Pinpoint the cell where the given text exists, returning its [x, y] midpoint coordinate. 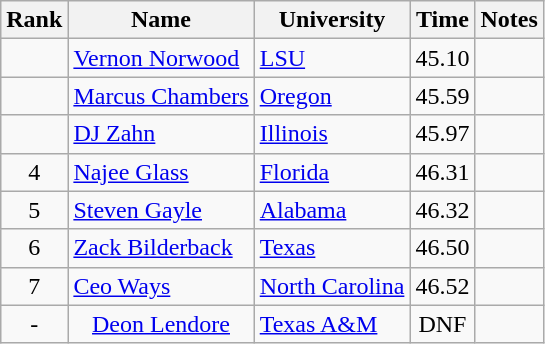
46.52 [442, 286]
45.10 [442, 58]
4 [34, 172]
Florida [332, 172]
Alabama [332, 210]
DNF [442, 324]
Rank [34, 20]
45.97 [442, 134]
DJ Zahn [161, 134]
46.31 [442, 172]
University [332, 20]
Oregon [332, 96]
6 [34, 248]
7 [34, 286]
Zack Bilderback [161, 248]
Time [442, 20]
Notes [509, 20]
5 [34, 210]
LSU [332, 58]
Illinois [332, 134]
- [34, 324]
North Carolina [332, 286]
45.59 [442, 96]
Steven Gayle [161, 210]
Vernon Norwood [161, 58]
Marcus Chambers [161, 96]
Name [161, 20]
Texas A&M [332, 324]
Ceo Ways [161, 286]
Najee Glass [161, 172]
46.32 [442, 210]
Texas [332, 248]
46.50 [442, 248]
Deon Lendore [161, 324]
